Capture the cell that displays the provided text and extract its [x, y] central coordinate. 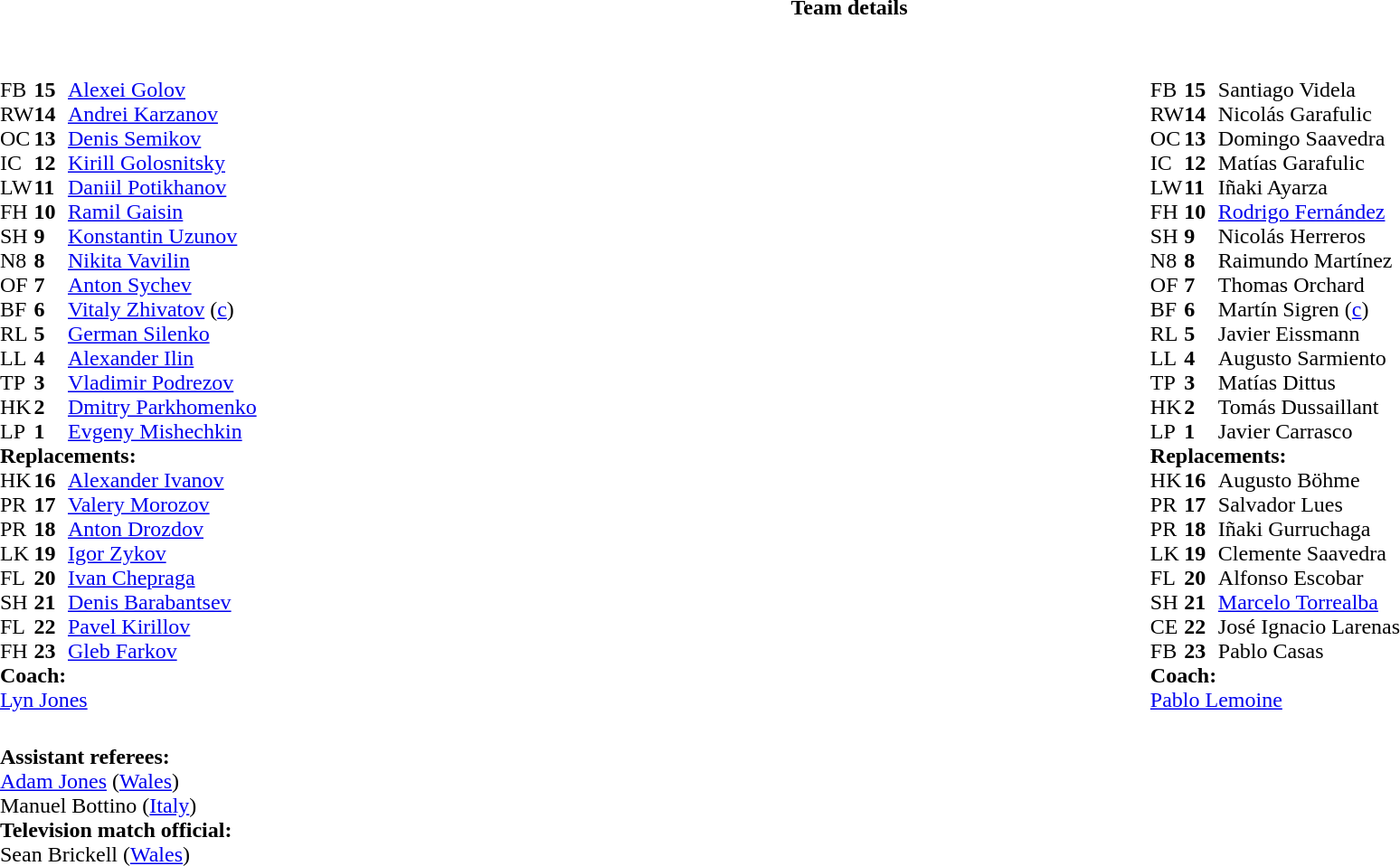
Iñaki Ayarza [1310, 188]
Gleb Farkov [163, 651]
Marcelo Torrealba [1310, 602]
Andrei Karzanov [163, 114]
Valery Morozov [163, 504]
Salvador Lues [1310, 504]
Ivan Chepraga [163, 579]
Alexander Ilin [163, 358]
Denis Semikov [163, 139]
Alfonso Escobar [1310, 579]
Alexei Golov [163, 90]
Matías Dittus [1310, 383]
Rodrigo Fernández [1310, 212]
Evgeny Mishechkin [163, 432]
Thomas Orchard [1310, 286]
Daniil Potikhanov [163, 188]
Santiago Videla [1310, 90]
Anton Sychev [163, 286]
Alexander Ivanov [163, 481]
Denis Barabantsev [163, 602]
Igor Zykov [163, 553]
Pablo Casas [1310, 651]
Dmitry Parkhomenko [163, 407]
Javier Carrasco [1310, 432]
Raimundo Martínez [1310, 260]
Tomás Dussaillant [1310, 407]
Nicolás Herreros [1310, 237]
Clemente Saavedra [1310, 553]
Pavel Kirillov [163, 627]
Nikita Vavilin [163, 260]
Pablo Lemoine [1275, 700]
Lyn Jones [128, 700]
Kirill Golosnitsky [163, 163]
José Ignacio Larenas [1310, 627]
Anton Drozdov [163, 530]
Iñaki Gurruchaga [1310, 530]
Domingo Saavedra [1310, 139]
Nicolás Garafulic [1310, 114]
Konstantin Uzunov [163, 237]
CE [1168, 627]
Javier Eissmann [1310, 334]
Augusto Sarmiento [1310, 358]
Vladimir Podrezov [163, 383]
Vitaly Zhivatov (c) [163, 309]
Ramil Gaisin [163, 212]
Matías Garafulic [1310, 163]
Martín Sigren (c) [1310, 309]
German Silenko [163, 334]
Augusto Böhme [1310, 481]
